Search for the cell housing the specified text and yield its [x, y] center coordinate. 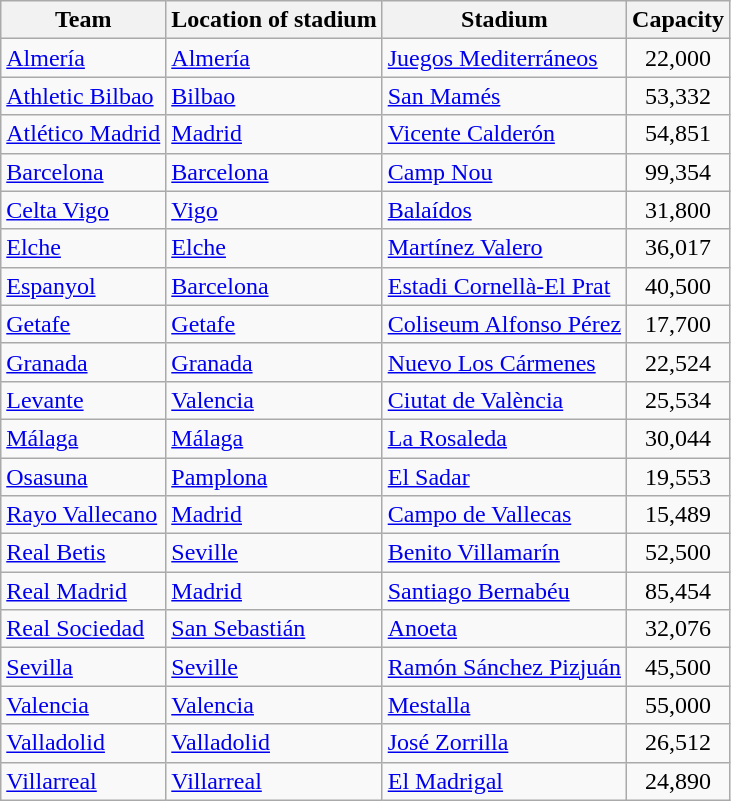
Juegos Mediterráneos [504, 58]
Campo de Vallecas [504, 515]
El Sadar [504, 477]
La Rosaleda [504, 438]
Athletic Bilbao [84, 96]
El Madrigal [504, 781]
Levante [84, 400]
Coliseum Alfonso Pérez [504, 324]
31,800 [678, 210]
26,512 [678, 743]
Osasuna [84, 477]
Real Sociedad [84, 629]
36,017 [678, 248]
Capacity [678, 20]
Vigo [274, 210]
Sevilla [84, 667]
22,000 [678, 58]
19,553 [678, 477]
99,354 [678, 172]
Location of stadium [274, 20]
Camp Nou [504, 172]
Team [84, 20]
Estadi Cornellà-El Prat [504, 286]
15,489 [678, 515]
Balaídos [504, 210]
Ciutat de València [504, 400]
Martínez Valero [504, 248]
San Mamés [504, 96]
Anoeta [504, 629]
Real Madrid [84, 591]
17,700 [678, 324]
Bilbao [274, 96]
Vicente Calderón [504, 134]
Real Betis [84, 553]
Pamplona [274, 477]
San Sebastián [274, 629]
30,044 [678, 438]
Espanyol [84, 286]
Celta Vigo [84, 210]
22,524 [678, 362]
85,454 [678, 591]
Mestalla [504, 705]
25,534 [678, 400]
32,076 [678, 629]
52,500 [678, 553]
Rayo Vallecano [84, 515]
40,500 [678, 286]
Benito Villamarín [504, 553]
45,500 [678, 667]
Nuevo Los Cármenes [504, 362]
Santiago Bernabéu [504, 591]
José Zorrilla [504, 743]
Stadium [504, 20]
Atlético Madrid [84, 134]
55,000 [678, 705]
24,890 [678, 781]
54,851 [678, 134]
53,332 [678, 96]
Ramón Sánchez Pizjuán [504, 667]
